Extract the [X, Y] coordinate from the center of the cell holding the provided text.  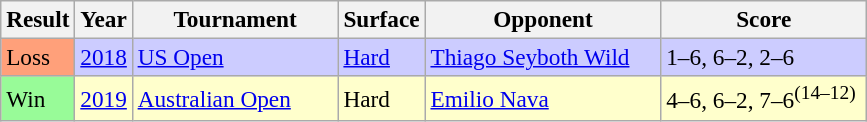
US Open [235, 57]
Loss [38, 57]
Score [764, 19]
2019 [104, 98]
2018 [104, 57]
Opponent [543, 19]
Result [38, 19]
Year [104, 19]
Tournament [235, 19]
Australian Open [235, 98]
4–6, 6–2, 7–6(14–12) [764, 98]
Thiago Seyboth Wild [543, 57]
Emilio Nava [543, 98]
1–6, 6–2, 2–6 [764, 57]
Surface [382, 19]
Win [38, 98]
